Pinpoint the cell where the given text exists, returning its (x, y) midpoint coordinate. 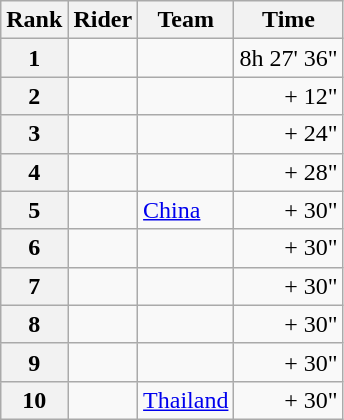
Rank (34, 20)
6 (34, 248)
4 (34, 172)
2 (34, 96)
9 (34, 362)
10 (34, 400)
1 (34, 58)
Rider (103, 20)
5 (34, 210)
Time (288, 20)
China (186, 210)
8h 27' 36" (288, 58)
3 (34, 134)
+ 12" (288, 96)
8 (34, 324)
7 (34, 286)
Team (186, 20)
Thailand (186, 400)
+ 24" (288, 134)
+ 28" (288, 172)
